Identify which cell holds the provided text, then report its [X, Y] central coordinate. 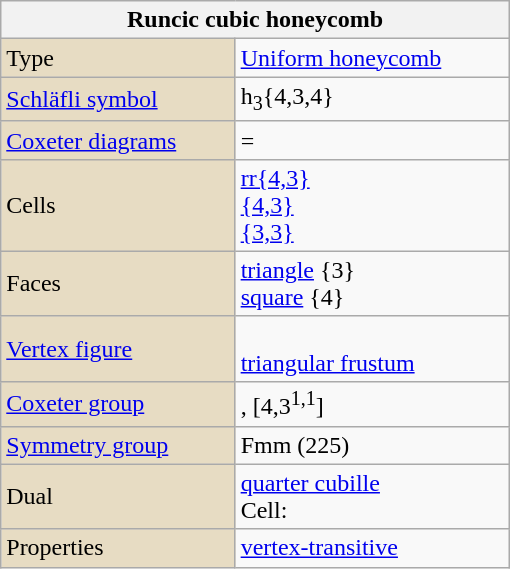
triangle {3}square {4} [372, 284]
quarter cubilleCell: [372, 496]
Uniform honeycomb [372, 58]
Cells [118, 205]
Coxeter diagrams [118, 140]
Type [118, 58]
= [372, 140]
Schläfli symbol [118, 99]
h3{4,3,4} [372, 99]
vertex-transitive [372, 548]
Faces [118, 284]
, [4,31,1] [372, 404]
Symmetry group [118, 445]
Fmm (225) [372, 445]
triangular frustum [372, 348]
Dual [118, 496]
Runcic cubic honeycomb [255, 20]
Vertex figure [118, 348]
Properties [118, 548]
Coxeter group [118, 404]
rr{4,3} {4,3} {3,3} [372, 205]
